Return the [x, y] coordinate for the center point of the cell that contains the specified text.  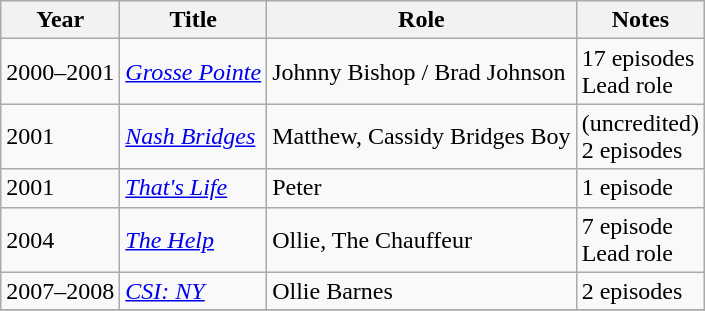
2 episodes [640, 291]
Ollie, The Chauffeur [422, 240]
Grosse Pointe [194, 72]
That's Life [194, 188]
Title [194, 20]
Notes [640, 20]
Peter [422, 188]
Matthew, Cassidy Bridges Boy [422, 136]
2000–2001 [60, 72]
Nash Bridges [194, 136]
The Help [194, 240]
1 episode [640, 188]
Year [60, 20]
Ollie Barnes [422, 291]
(uncredited)2 episodes [640, 136]
7 episode Lead role [640, 240]
17 episodes Lead role [640, 72]
2007–2008 [60, 291]
2004 [60, 240]
CSI: NY [194, 291]
Role [422, 20]
Johnny Bishop / Brad Johnson [422, 72]
